Detect which cell encompasses the target text, then output its (x, y) center coordinate. 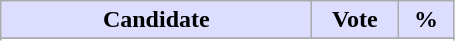
% (426, 20)
Vote (355, 20)
Candidate (156, 20)
